Determine the (x, y) coordinate at the center of the cell enclosing the given text.  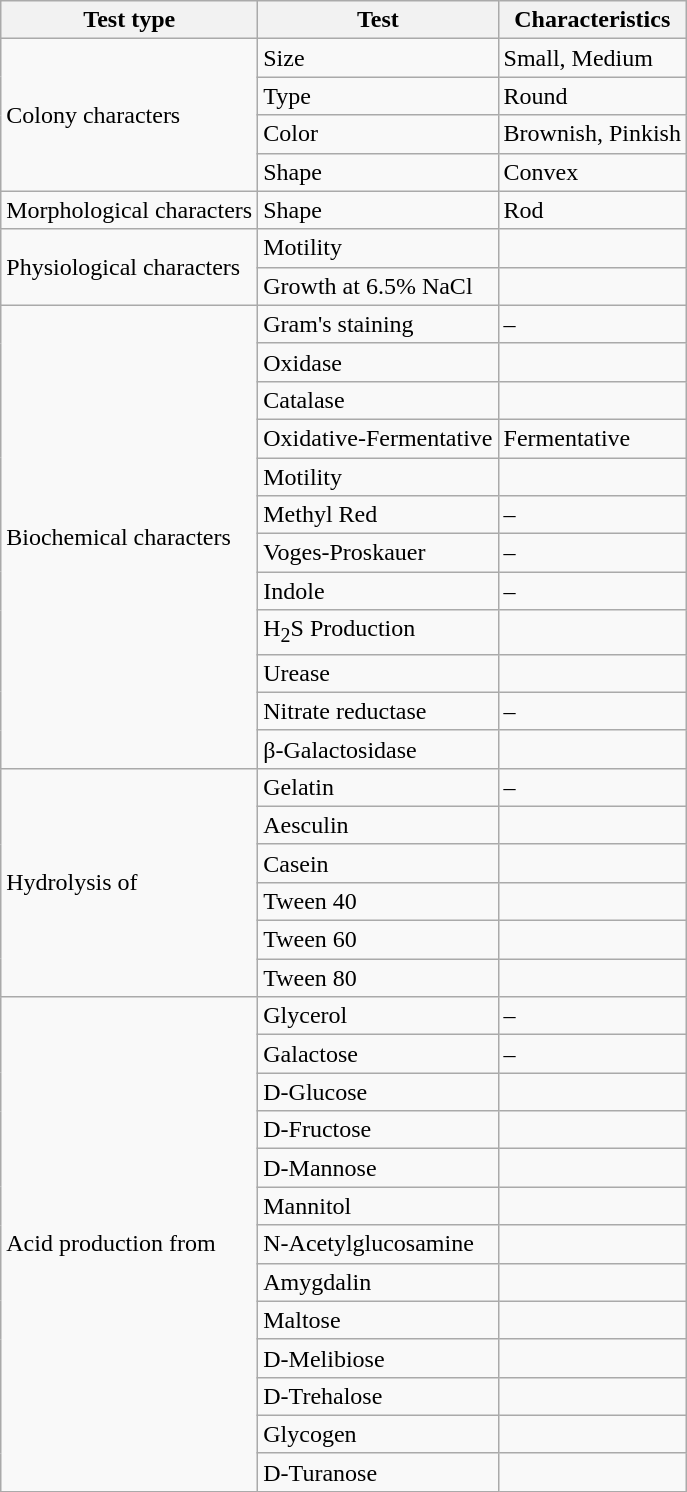
Tween 60 (378, 940)
Gram's staining (378, 324)
β-Galactosidase (378, 749)
Test (378, 20)
Amygdalin (378, 1282)
Nitrate reductase (378, 711)
Hydrolysis of (130, 882)
Oxidative-Fermentative (378, 438)
Tween 80 (378, 978)
Growth at 6.5% NaCl (378, 286)
Aesculin (378, 825)
Catalase (378, 400)
N-Acetylglucosamine (378, 1244)
Glycogen (378, 1434)
D-Turanose (378, 1472)
D-Melibiose (378, 1358)
H2S Production (378, 632)
Size (378, 58)
Methyl Red (378, 515)
D-Glucose (378, 1092)
Glycerol (378, 1016)
Type (378, 96)
Small, Medium (592, 58)
Color (378, 134)
D-Mannose (378, 1168)
Round (592, 96)
D-Fructose (378, 1130)
Test type (130, 20)
Mannitol (378, 1206)
Convex (592, 172)
Tween 40 (378, 901)
Morphological characters (130, 210)
Oxidase (378, 362)
Gelatin (378, 787)
Casein (378, 863)
D-Trehalose (378, 1396)
Maltose (378, 1320)
Urease (378, 673)
Galactose (378, 1054)
Rod (592, 210)
Biochemical characters (130, 536)
Fermentative (592, 438)
Characteristics (592, 20)
Physiological characters (130, 267)
Indole (378, 591)
Colony characters (130, 115)
Brownish, Pinkish (592, 134)
Acid production from (130, 1244)
Voges-Proskauer (378, 553)
